Search for the cell housing the specified text and yield its [x, y] center coordinate. 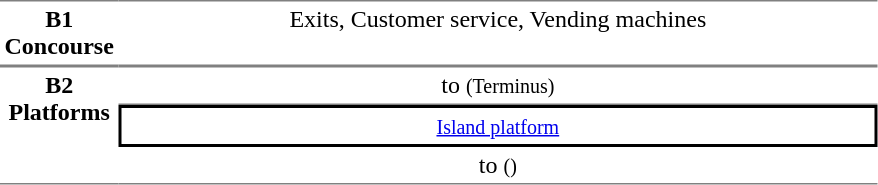
B1Concourse [59, 33]
Exits, Customer service, Vending machines [498, 33]
to () [498, 166]
Island platform [498, 126]
B2Platforms [59, 125]
to (Terminus) [498, 86]
